Detect which cell encompasses the target text, then output its [x, y] center coordinate. 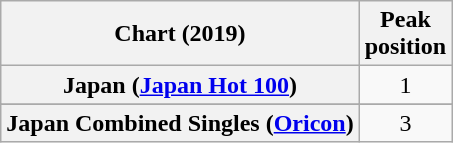
3 [405, 123]
Japan Combined Singles (Oricon) [180, 123]
1 [405, 85]
Peakposition [405, 34]
Chart (2019) [180, 34]
Japan (Japan Hot 100) [180, 85]
